Return [X, Y] of the center of cell containing provided text 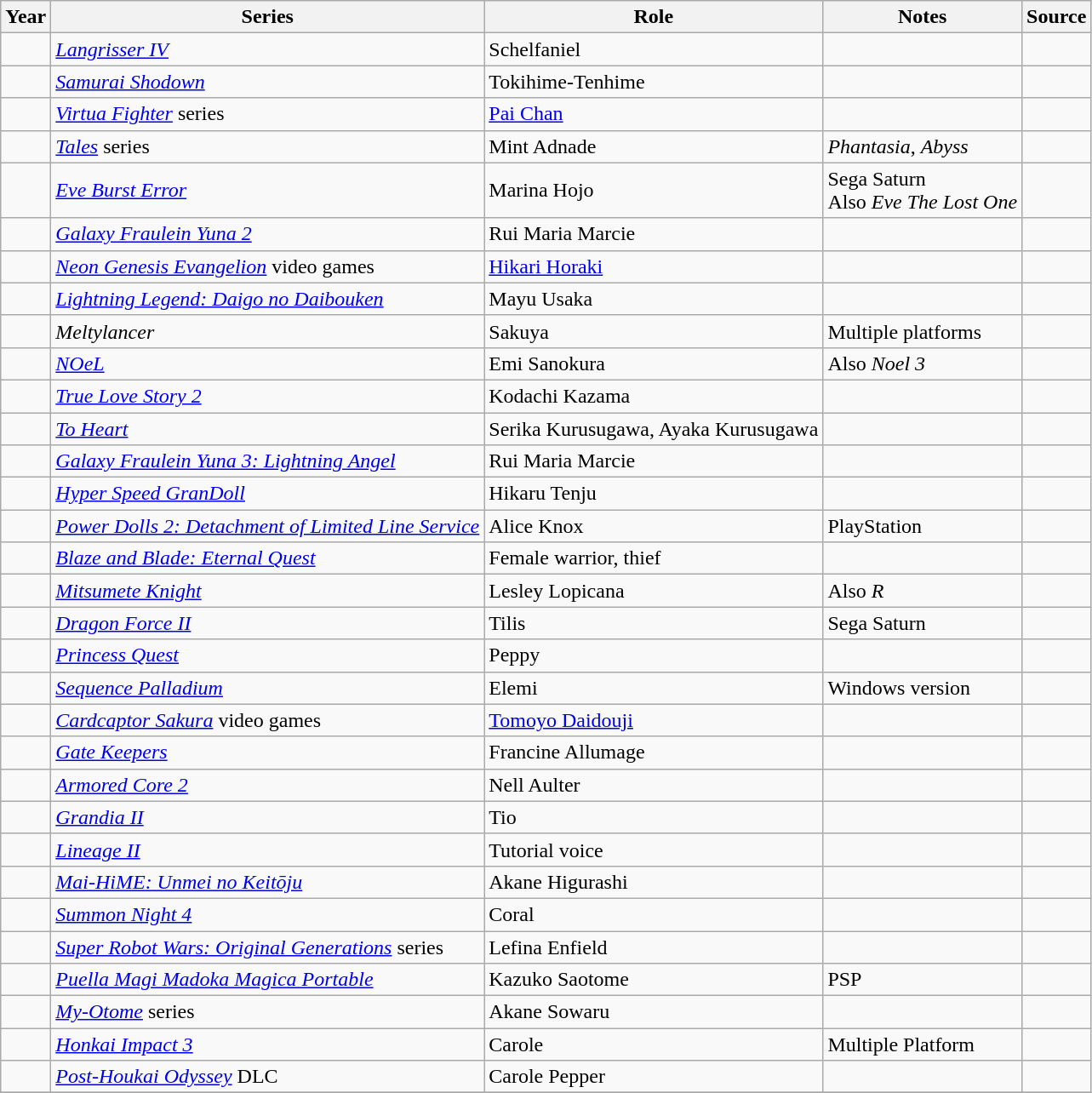
Grandia II [267, 817]
Tilis [654, 623]
Galaxy Fraulein Yuna 3: Lightning Angel [267, 461]
Hikari Horaki [654, 266]
PlayStation [923, 526]
Mai-HiME: Unmei no Keitōju [267, 882]
Super Robot Wars: Original Generations series [267, 947]
Windows version [923, 688]
Mayu Usaka [654, 299]
Lesley Lopicana [654, 591]
Multiple Platform [923, 1044]
Hikaru Tenju [654, 494]
Eve Burst Error [267, 191]
Post-Houkai Odyssey DLC [267, 1077]
Kodachi Kazama [654, 396]
PSP [923, 980]
Honkai Impact 3 [267, 1044]
Role [654, 17]
Lineage II [267, 850]
Langrisser IV [267, 49]
Carole [654, 1044]
Cardcaptor Sakura video games [267, 720]
Also R [923, 591]
Francine Allumage [654, 753]
NOeL [267, 363]
Tio [654, 817]
Samurai Shodown [267, 82]
Peppy [654, 655]
Lightning Legend: Daigo no Daibouken [267, 299]
Kazuko Saotome [654, 980]
Tutorial voice [654, 850]
Akane Higurashi [654, 882]
Puella Magi Madoka Magica Portable [267, 980]
Marina Hojo [654, 191]
Alice Knox [654, 526]
Lefina Enfield [654, 947]
Gate Keepers [267, 753]
Neon Genesis Evangelion video games [267, 266]
Sega Saturn [923, 623]
Carole Pepper [654, 1077]
Coral [654, 914]
Akane Sowaru [654, 1012]
Mint Adnade [654, 146]
Nell Aulter [654, 785]
Schelfaniel [654, 49]
Also Noel 3 [923, 363]
Notes [923, 17]
Blaze and Blade: Eternal Quest [267, 558]
Mitsumete Knight [267, 591]
Elemi [654, 688]
Armored Core 2 [267, 785]
Pai Chan [654, 114]
Sequence Palladium [267, 688]
Dragon Force II [267, 623]
Tomoyo Daidouji [654, 720]
Sega SaturnAlso Eve The Lost One [923, 191]
Female warrior, thief [654, 558]
Summon Night 4 [267, 914]
Emi Sanokura [654, 363]
Series [267, 17]
True Love Story 2 [267, 396]
Virtua Fighter series [267, 114]
Phantasia, Abyss [923, 146]
Princess Quest [267, 655]
Galaxy Fraulein Yuna 2 [267, 234]
Power Dolls 2: Detachment of Limited Line Service [267, 526]
Source [1057, 17]
Year [26, 17]
Sakuya [654, 331]
Meltylancer [267, 331]
To Heart [267, 428]
Tales series [267, 146]
My-Otome series [267, 1012]
Serika Kurusugawa, Ayaka Kurusugawa [654, 428]
Tokihime-Tenhime [654, 82]
Hyper Speed GranDoll [267, 494]
Multiple platforms [923, 331]
